Locate the cell with the specified text and output its (x, y) center coordinate. 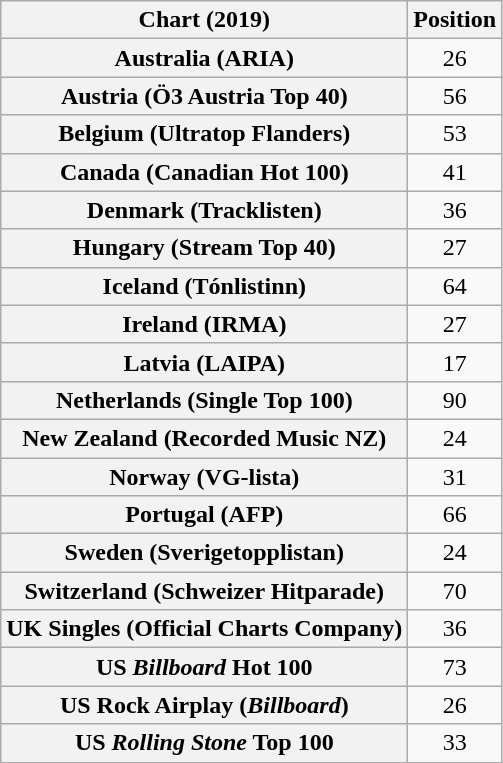
US Rolling Stone Top 100 (204, 743)
Canada (Canadian Hot 100) (204, 172)
Denmark (Tracklisten) (204, 210)
31 (455, 477)
66 (455, 515)
Latvia (LAIPA) (204, 362)
90 (455, 400)
Iceland (Tónlistinn) (204, 286)
41 (455, 172)
Ireland (IRMA) (204, 324)
Netherlands (Single Top 100) (204, 400)
Norway (VG-lista) (204, 477)
Portugal (AFP) (204, 515)
Australia (ARIA) (204, 58)
Chart (2019) (204, 20)
Position (455, 20)
Switzerland (Schweizer Hitparade) (204, 591)
Hungary (Stream Top 40) (204, 248)
73 (455, 667)
Belgium (Ultratop Flanders) (204, 134)
Sweden (Sverigetopplistan) (204, 553)
64 (455, 286)
56 (455, 96)
70 (455, 591)
UK Singles (Official Charts Company) (204, 629)
US Rock Airplay (Billboard) (204, 705)
17 (455, 362)
New Zealand (Recorded Music NZ) (204, 438)
33 (455, 743)
US Billboard Hot 100 (204, 667)
53 (455, 134)
Austria (Ö3 Austria Top 40) (204, 96)
